Return the [x, y] coordinate for the center point of the cell that contains the specified text.  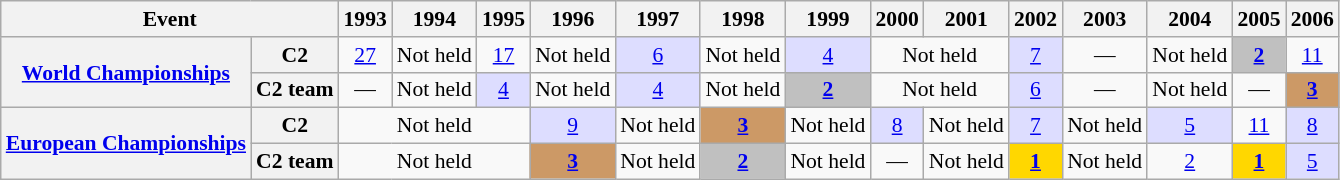
European Championships [126, 144]
1996 [572, 19]
2000 [896, 19]
9 [572, 126]
1993 [366, 19]
1995 [504, 19]
2001 [966, 19]
27 [366, 55]
1994 [434, 19]
2005 [1258, 19]
1997 [658, 19]
2004 [1190, 19]
2003 [1104, 19]
17 [504, 55]
2002 [1036, 19]
1999 [828, 19]
World Championships [126, 72]
1998 [742, 19]
Event [170, 19]
2006 [1312, 19]
